Locate the cell with the specified text and output its (X, Y) center coordinate. 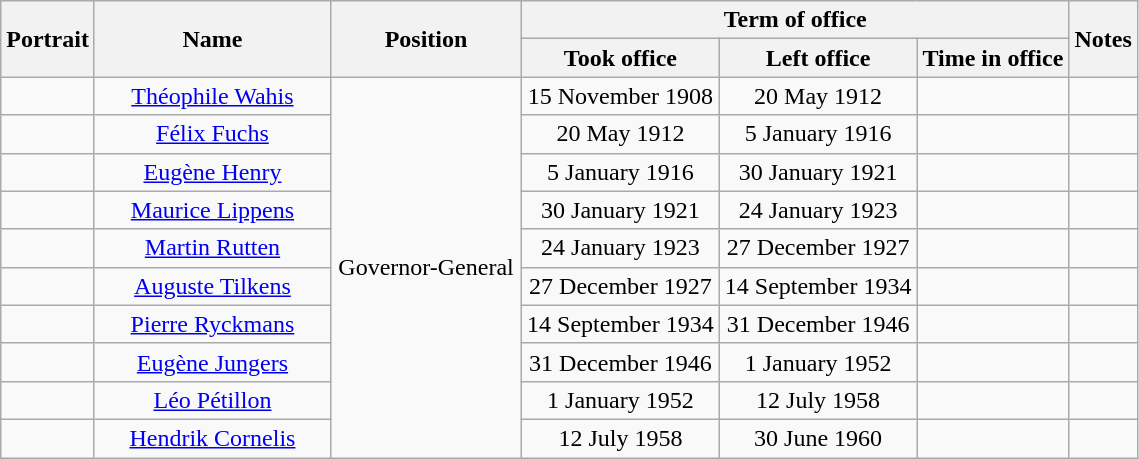
30 June 1960 (818, 438)
Martin Rutten (212, 248)
Term of office (796, 20)
Félix Fuchs (212, 134)
Théophile Wahis (212, 96)
Governor-General (426, 268)
Time in office (993, 58)
Portrait (48, 39)
Maurice Lippens (212, 210)
Left office (818, 58)
Eugène Henry (212, 172)
15 November 1908 (621, 96)
Took office (621, 58)
Name (212, 39)
Auguste Tilkens (212, 286)
Hendrik Cornelis (212, 438)
Eugène Jungers (212, 362)
Notes (1103, 39)
Léo Pétillon (212, 400)
Position (426, 39)
Pierre Ryckmans (212, 324)
